Find where the given text appears and provide that cell's center as (x, y) coordinate. 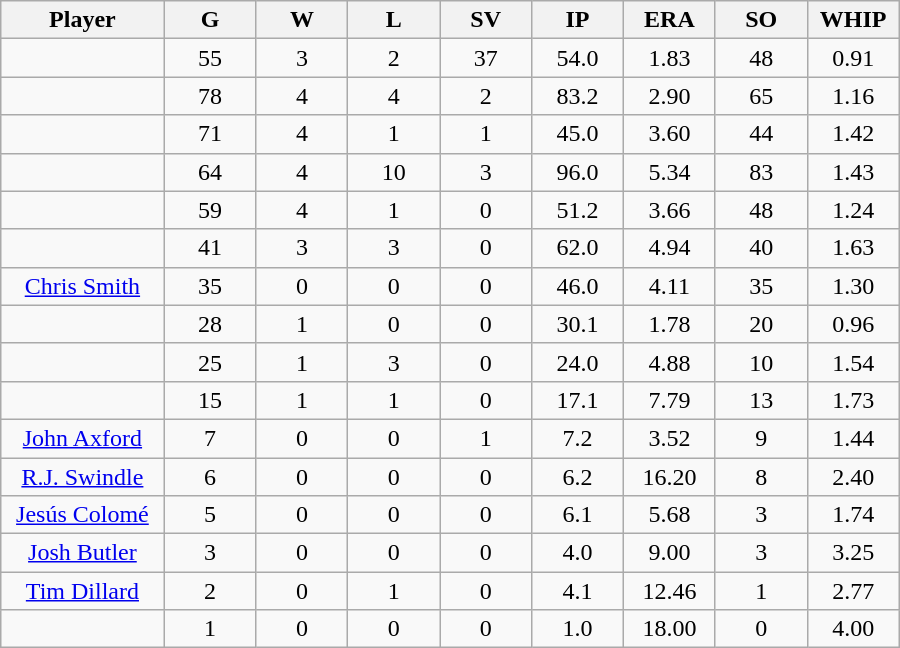
G (210, 20)
30.1 (578, 324)
20 (761, 324)
5.34 (669, 172)
25 (210, 362)
1.73 (853, 400)
18.00 (669, 629)
2.40 (853, 477)
7 (210, 438)
0.96 (853, 324)
IP (578, 20)
28 (210, 324)
62.0 (578, 248)
4.94 (669, 248)
8 (761, 477)
WHIP (853, 20)
1.30 (853, 286)
Tim Dillard (82, 591)
4.1 (578, 591)
1.24 (853, 210)
24.0 (578, 362)
78 (210, 96)
1.54 (853, 362)
0.91 (853, 58)
12.46 (669, 591)
4.11 (669, 286)
41 (210, 248)
37 (486, 58)
3.66 (669, 210)
1.16 (853, 96)
55 (210, 58)
ERA (669, 20)
1.43 (853, 172)
65 (761, 96)
Chris Smith (82, 286)
5 (210, 515)
16.20 (669, 477)
9 (761, 438)
46.0 (578, 286)
83 (761, 172)
Jesús Colomé (82, 515)
5.68 (669, 515)
1.83 (669, 58)
3.60 (669, 134)
John Axford (82, 438)
6 (210, 477)
15 (210, 400)
4.88 (669, 362)
1.44 (853, 438)
3.25 (853, 553)
1.0 (578, 629)
71 (210, 134)
R.J. Swindle (82, 477)
W (302, 20)
2.90 (669, 96)
54.0 (578, 58)
SO (761, 20)
9.00 (669, 553)
Josh Butler (82, 553)
3.52 (669, 438)
6.1 (578, 515)
13 (761, 400)
L (394, 20)
7.79 (669, 400)
4.0 (578, 553)
1.74 (853, 515)
44 (761, 134)
4.00 (853, 629)
96.0 (578, 172)
17.1 (578, 400)
6.2 (578, 477)
1.42 (853, 134)
51.2 (578, 210)
64 (210, 172)
SV (486, 20)
1.78 (669, 324)
83.2 (578, 96)
45.0 (578, 134)
2.77 (853, 591)
1.63 (853, 248)
7.2 (578, 438)
40 (761, 248)
59 (210, 210)
Player (82, 20)
